Locate the cell with the specified text and output its [X, Y] center coordinate. 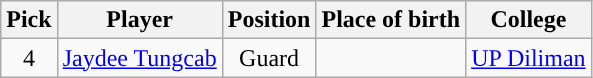
UP Diliman [529, 58]
Place of birth [391, 20]
Player [140, 20]
Jaydee Tungcab [140, 58]
4 [29, 58]
Pick [29, 20]
Position [269, 20]
College [529, 20]
Guard [269, 58]
